Detect which cell encompasses the target text, then output its (x, y) center coordinate. 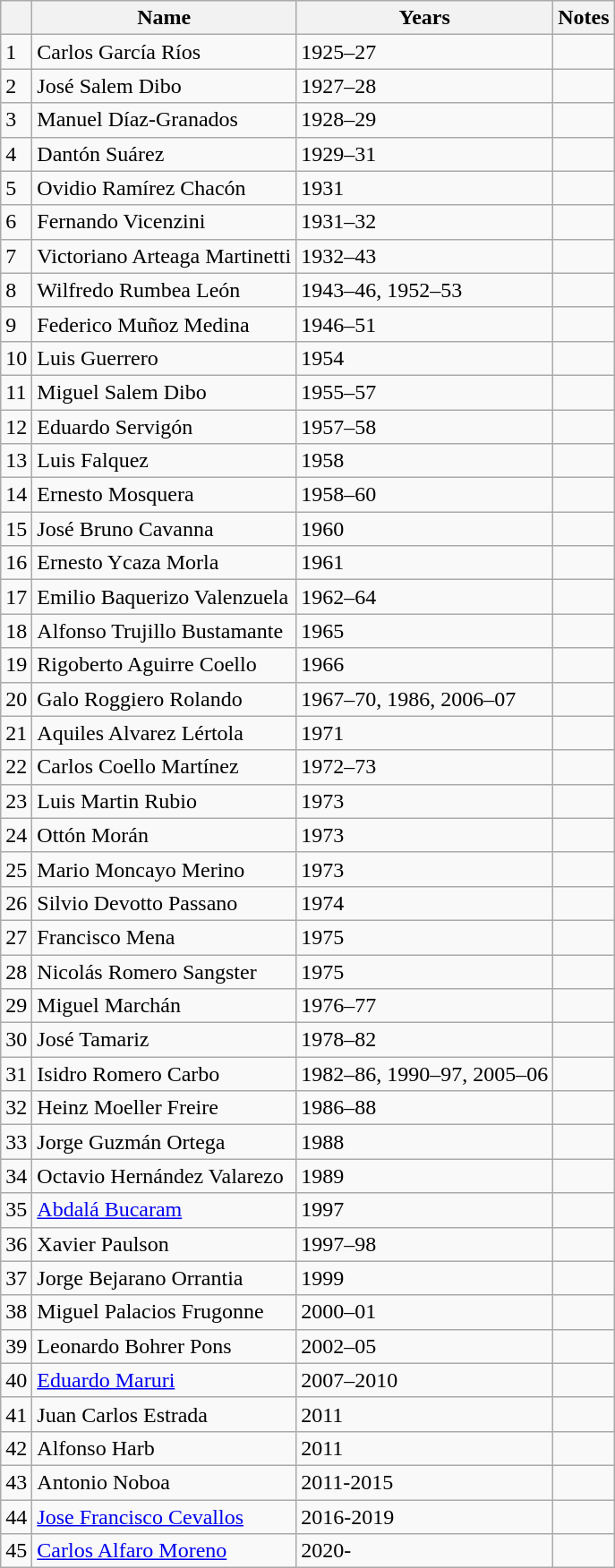
45 (16, 1551)
Isidro Romero Carbo (165, 1074)
Mario Moncayo Merino (165, 869)
1958–60 (424, 495)
1931 (424, 188)
2007–2010 (424, 1380)
12 (16, 427)
2000–01 (424, 1312)
2016-2019 (424, 1517)
Miguel Salem Dibo (165, 392)
Miguel Marchán (165, 1006)
1971 (424, 733)
José Salem Dibo (165, 86)
Aquiles Alvarez Lértola (165, 733)
23 (16, 801)
1974 (424, 903)
24 (16, 835)
1982–86, 1990–97, 2005–06 (424, 1074)
Galo Roggiero Rolando (165, 699)
44 (16, 1517)
1 (16, 52)
33 (16, 1142)
11 (16, 392)
Wilfredo Rumbea León (165, 290)
18 (16, 631)
16 (16, 563)
1999 (424, 1278)
1960 (424, 529)
1946–51 (424, 324)
1962–64 (424, 597)
Antonio Noboa (165, 1482)
1928–29 (424, 120)
29 (16, 1006)
43 (16, 1482)
1966 (424, 665)
15 (16, 529)
1932–43 (424, 256)
José Tamariz (165, 1040)
Eduardo Servigón (165, 427)
6 (16, 222)
1965 (424, 631)
2002–05 (424, 1346)
8 (16, 290)
Luis Guerrero (165, 358)
Alfonso Harb (165, 1448)
2020- (424, 1551)
Years (424, 18)
Xavier Paulson (165, 1244)
1972–73 (424, 767)
1997–98 (424, 1244)
41 (16, 1414)
Carlos Coello Martínez (165, 767)
Ernesto Mosquera (165, 495)
1943–46, 1952–53 (424, 290)
34 (16, 1176)
Federico Muñoz Medina (165, 324)
20 (16, 699)
1997 (424, 1210)
14 (16, 495)
10 (16, 358)
Ottón Morán (165, 835)
Abdalá Bucaram (165, 1210)
1927–28 (424, 86)
38 (16, 1312)
1925–27 (424, 52)
1976–77 (424, 1006)
Carlos García Ríos (165, 52)
1931–32 (424, 222)
Fernando Vicenzini (165, 222)
Heinz Moeller Freire (165, 1108)
1957–58 (424, 427)
Emilio Baquerizo Valenzuela (165, 597)
19 (16, 665)
3 (16, 120)
1958 (424, 461)
2011-2015 (424, 1482)
9 (16, 324)
40 (16, 1380)
28 (16, 971)
7 (16, 256)
21 (16, 733)
4 (16, 154)
2 (16, 86)
Octavio Hernández Valarezo (165, 1176)
Jorge Bejarano Orrantia (165, 1278)
36 (16, 1244)
Francisco Mena (165, 937)
1978–82 (424, 1040)
Jorge Guzmán Ortega (165, 1142)
1988 (424, 1142)
Victoriano Arteaga Martinetti (165, 256)
37 (16, 1278)
42 (16, 1448)
Dantón Suárez (165, 154)
Ernesto Ycaza Morla (165, 563)
1986–88 (424, 1108)
13 (16, 461)
Alfonso Trujillo Bustamante (165, 631)
31 (16, 1074)
5 (16, 188)
26 (16, 903)
25 (16, 869)
Juan Carlos Estrada (165, 1414)
Name (165, 18)
30 (16, 1040)
1929–31 (424, 154)
Jose Francisco Cevallos (165, 1517)
27 (16, 937)
Nicolás Romero Sangster (165, 971)
José Bruno Cavanna (165, 529)
Miguel Palacios Frugonne (165, 1312)
Notes (584, 18)
1954 (424, 358)
39 (16, 1346)
Eduardo Maruri (165, 1380)
1955–57 (424, 392)
35 (16, 1210)
1961 (424, 563)
Carlos Alfaro Moreno (165, 1551)
Luis Martin Rubio (165, 801)
17 (16, 597)
Leonardo Bohrer Pons (165, 1346)
22 (16, 767)
1967–70, 1986, 2006–07 (424, 699)
32 (16, 1108)
Manuel Díaz-Granados (165, 120)
Ovidio Ramírez Chacón (165, 188)
Luis Falquez (165, 461)
1989 (424, 1176)
Rigoberto Aguirre Coello (165, 665)
Silvio Devotto Passano (165, 903)
